Identify which cell holds the provided text, then report its [x, y] central coordinate. 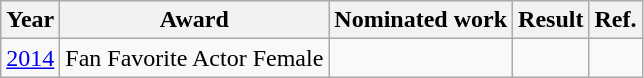
Nominated work [421, 20]
Result [551, 20]
Year [30, 20]
Fan Favorite Actor Female [194, 58]
Award [194, 20]
Ref. [616, 20]
2014 [30, 58]
